Detect which cell encompasses the target text, then output its (x, y) center coordinate. 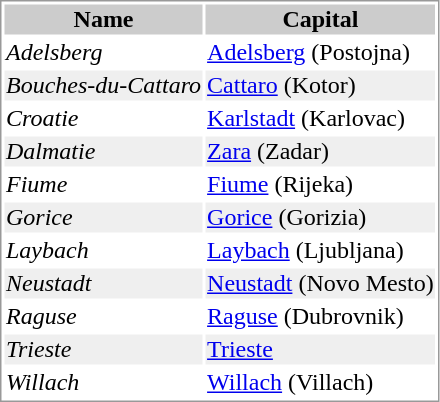
Willach (103, 383)
Bouches-du-Cattaro (103, 85)
Adelsberg (103, 53)
Cattaro (Kotor) (321, 85)
Capital (321, 19)
Willach (Villach) (321, 383)
Neustadt (Novo Mesto) (321, 283)
Fiume (Rijeka) (321, 185)
Gorice (103, 217)
Zara (Zadar) (321, 151)
Raguse (Dubrovnik) (321, 317)
Gorice (Gorizia) (321, 217)
Neustadt (103, 283)
Fiume (103, 185)
Laybach (Ljubljana) (321, 251)
Laybach (103, 251)
Croatie (103, 119)
Adelsberg (Postojna) (321, 53)
Raguse (103, 317)
Karlstadt (Karlovac) (321, 119)
Dalmatie (103, 151)
Name (103, 19)
